Pinpoint the cell where the given text exists, returning its (x, y) midpoint coordinate. 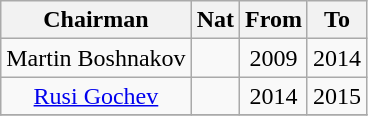
From (274, 20)
Nat (215, 20)
Rusi Gochev (96, 96)
Martin Boshnakov (96, 58)
2009 (274, 58)
2015 (336, 96)
To (336, 20)
Chairman (96, 20)
